Locate the cell with the specified text and output its (x, y) center coordinate. 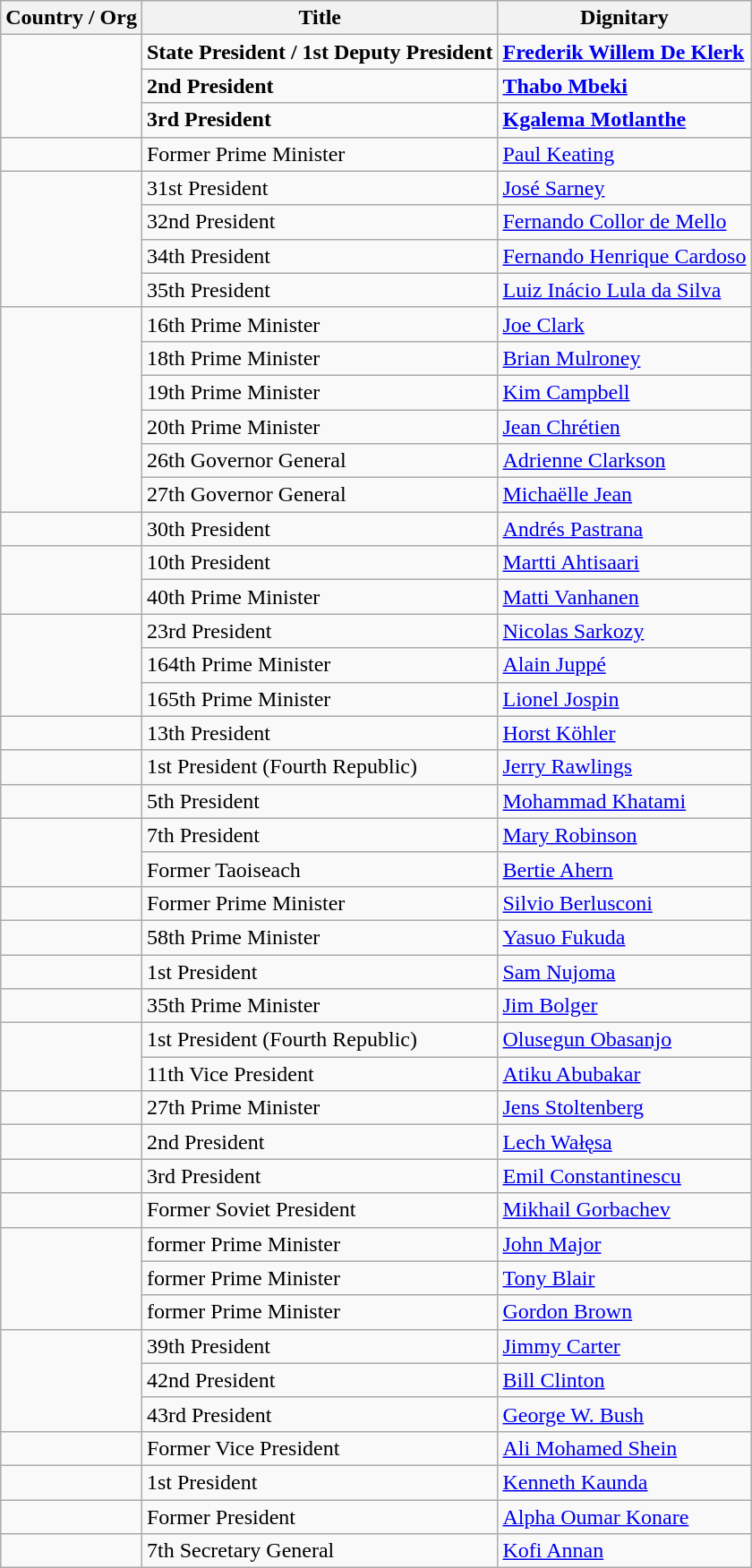
13th President (319, 733)
George W. Bush (625, 1414)
Mohammad Khatami (625, 801)
11th Vice President (319, 1074)
42nd President (319, 1380)
Kim Campbell (625, 392)
Former Taoiseach (319, 869)
Lionel Jospin (625, 699)
Matti Vanhanen (625, 597)
Jim Bolger (625, 1006)
Lech Wałęsa (625, 1142)
Mary Robinson (625, 835)
Paul Keating (625, 154)
Bertie Ahern (625, 869)
35th President (319, 290)
Silvio Berlusconi (625, 903)
165th Prime Minister (319, 699)
Country / Org (72, 18)
27th Prime Minister (319, 1108)
18th Prime Minister (319, 358)
35th Prime Minister (319, 1006)
Olusegun Obasanjo (625, 1040)
Gordon Brown (625, 1312)
16th Prime Minister (319, 324)
34th President (319, 256)
32nd President (319, 222)
40th Prime Minister (319, 597)
Jerry Rawlings (625, 767)
Jens Stoltenberg (625, 1108)
20th Prime Minister (319, 427)
Adrienne Clarkson (625, 461)
Andrés Pastrana (625, 529)
Joe Clark (625, 324)
31st President (319, 188)
Title (319, 18)
26th Governor General (319, 461)
5th President (319, 801)
Horst Köhler (625, 733)
Former Soviet President (319, 1210)
John Major (625, 1244)
Sam Nujoma (625, 971)
Alain Juppé (625, 665)
José Sarney (625, 188)
Ali Mohamed Shein (625, 1448)
Jimmy Carter (625, 1346)
27th Governor General (319, 495)
Martti Ahtisaari (625, 563)
43rd President (319, 1414)
Frederik Willem De Klerk (625, 52)
19th Prime Minister (319, 392)
Kgalema Motlanthe (625, 120)
Kofi Annan (625, 1551)
Yasuo Fukuda (625, 937)
Fernando Henrique Cardoso (625, 256)
164th Prime Minister (319, 665)
7th President (319, 835)
Tony Blair (625, 1278)
State President / 1st Deputy President (319, 52)
Former Vice President (319, 1448)
Jean Chrétien (625, 427)
23rd President (319, 631)
Michaëlle Jean (625, 495)
Atiku Abubakar (625, 1074)
Bill Clinton (625, 1380)
Alpha Oumar Konare (625, 1517)
30th President (319, 529)
Fernando Collor de Mello (625, 222)
Dignitary (625, 18)
Nicolas Sarkozy (625, 631)
Former President (319, 1517)
Mikhail Gorbachev (625, 1210)
10th President (319, 563)
Brian Mulroney (625, 358)
58th Prime Minister (319, 937)
7th Secretary General (319, 1551)
Luiz Inácio Lula da Silva (625, 290)
Emil Constantinescu (625, 1176)
39th President (319, 1346)
Kenneth Kaunda (625, 1482)
Thabo Mbeki (625, 86)
